Detect which cell encompasses the target text, then output its [x, y] center coordinate. 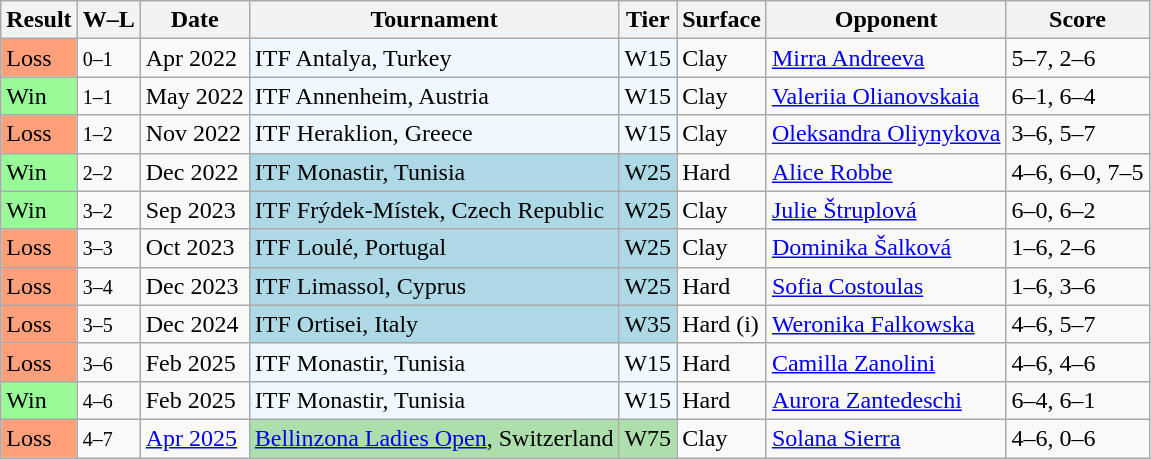
Score [1078, 20]
ITF Loulé, Portugal [434, 248]
3–2 [108, 210]
Opponent [886, 20]
ITF Ortisei, Italy [434, 324]
Dec 2022 [194, 172]
6–4, 6–1 [1078, 400]
1–6, 2–6 [1078, 248]
5–7, 2–6 [1078, 58]
Dec 2024 [194, 324]
Nov 2022 [194, 134]
May 2022 [194, 96]
3–6 [108, 362]
Dominika Šalková [886, 248]
4–6 [108, 400]
ITF Heraklion, Greece [434, 134]
Aurora Zantedeschi [886, 400]
4–6, 4–6 [1078, 362]
4–6, 6–0, 7–5 [1078, 172]
Apr 2025 [194, 438]
Sofia Costoulas [886, 286]
Camilla Zanolini [886, 362]
Apr 2022 [194, 58]
6–0, 6–2 [1078, 210]
Tier [648, 20]
Oct 2023 [194, 248]
Solana Sierra [886, 438]
W–L [108, 20]
ITF Antalya, Turkey [434, 58]
ITF Frýdek-Místek, Czech Republic [434, 210]
Weronika Falkowska [886, 324]
Julie Štruplová [886, 210]
1–2 [108, 134]
3–4 [108, 286]
W35 [648, 324]
3–6, 5–7 [1078, 134]
1–1 [108, 96]
3–5 [108, 324]
Tournament [434, 20]
Date [194, 20]
4–6, 5–7 [1078, 324]
ITF Limassol, Cyprus [434, 286]
ITF Annenheim, Austria [434, 96]
Result [39, 20]
Dec 2023 [194, 286]
Valeriia Olianovskaia [886, 96]
W75 [648, 438]
Alice Robbe [886, 172]
1–6, 3–6 [1078, 286]
Sep 2023 [194, 210]
Mirra Andreeva [886, 58]
0–1 [108, 58]
Hard (i) [722, 324]
Surface [722, 20]
Oleksandra Oliynykova [886, 134]
3–3 [108, 248]
Bellinzona Ladies Open, Switzerland [434, 438]
4–6, 0–6 [1078, 438]
4–7 [108, 438]
6–1, 6–4 [1078, 96]
2–2 [108, 172]
